From the cell containing the given text, extract its center point as (X, Y) coordinate. 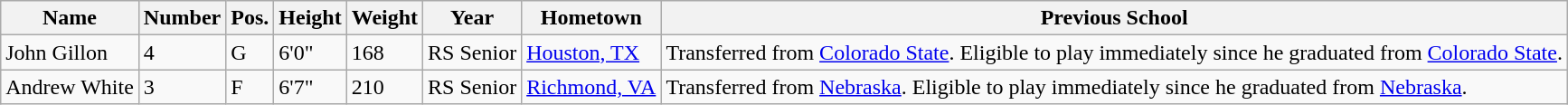
F (250, 87)
Transferred from Colorado State. Eligible to play immediately since he graduated from Colorado State. (1114, 52)
Houston, TX (591, 52)
Transferred from Nebraska. Eligible to play immediately since he graduated from Nebraska. (1114, 87)
Previous School (1114, 18)
168 (384, 52)
Name (71, 18)
6'0" (310, 52)
Hometown (591, 18)
210 (384, 87)
John Gillon (71, 52)
Height (310, 18)
3 (182, 87)
Richmond, VA (591, 87)
6'7" (310, 87)
Year (472, 18)
G (250, 52)
Andrew White (71, 87)
Weight (384, 18)
4 (182, 52)
Pos. (250, 18)
Number (182, 18)
